Identify which cell holds the provided text, then report its (X, Y) central coordinate. 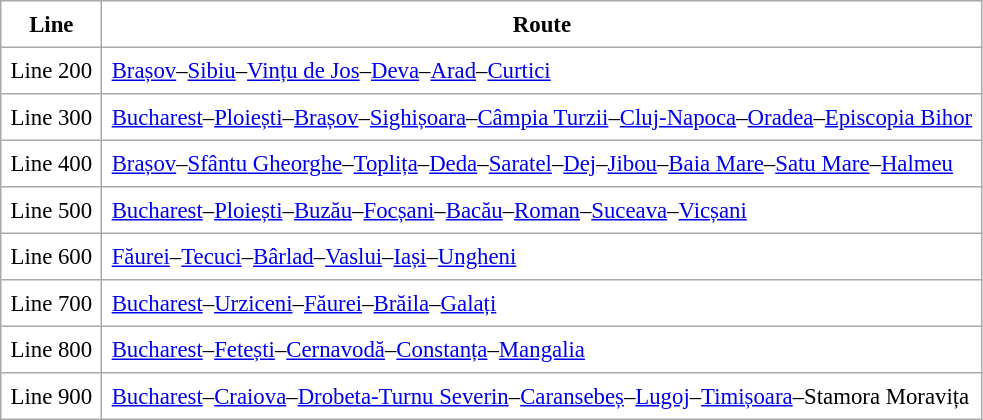
Line 300 (52, 117)
Brașov–Sibiu–Vințu de Jos–Deva–Arad–Curtici (542, 70)
Line (52, 24)
Route (542, 24)
Bucharest–Fetești–Cernavodă–Constanța–Mangalia (542, 349)
Line 500 (52, 210)
Bucharest–Urziceni–Făurei–Brăila–Galați (542, 303)
Line 400 (52, 163)
Bucharest–Craiova–Drobeta-Turnu Severin–Caransebeș–Lugoj–Timișoara–Stamora Moravița (542, 396)
Bucharest–Ploiești–Buzău–Focșani–Bacău–Roman–Suceava–Vicșani (542, 210)
Line 800 (52, 349)
Bucharest–Ploiești–Brașov–Sighișoara–Câmpia Turzii–Cluj-Napoca–Oradea–Episcopia Bihor (542, 117)
Făurei–Tecuci–Bârlad–Vaslui–Iași–Ungheni (542, 256)
Line 700 (52, 303)
Line 900 (52, 396)
Line 200 (52, 70)
Line 600 (52, 256)
Brașov–Sfântu Gheorghe–Toplița–Deda–Saratel–Dej–Jibou–Baia Mare–Satu Mare–Halmeu (542, 163)
